Determine the (X, Y) coordinate at the center of the cell enclosing the given text.  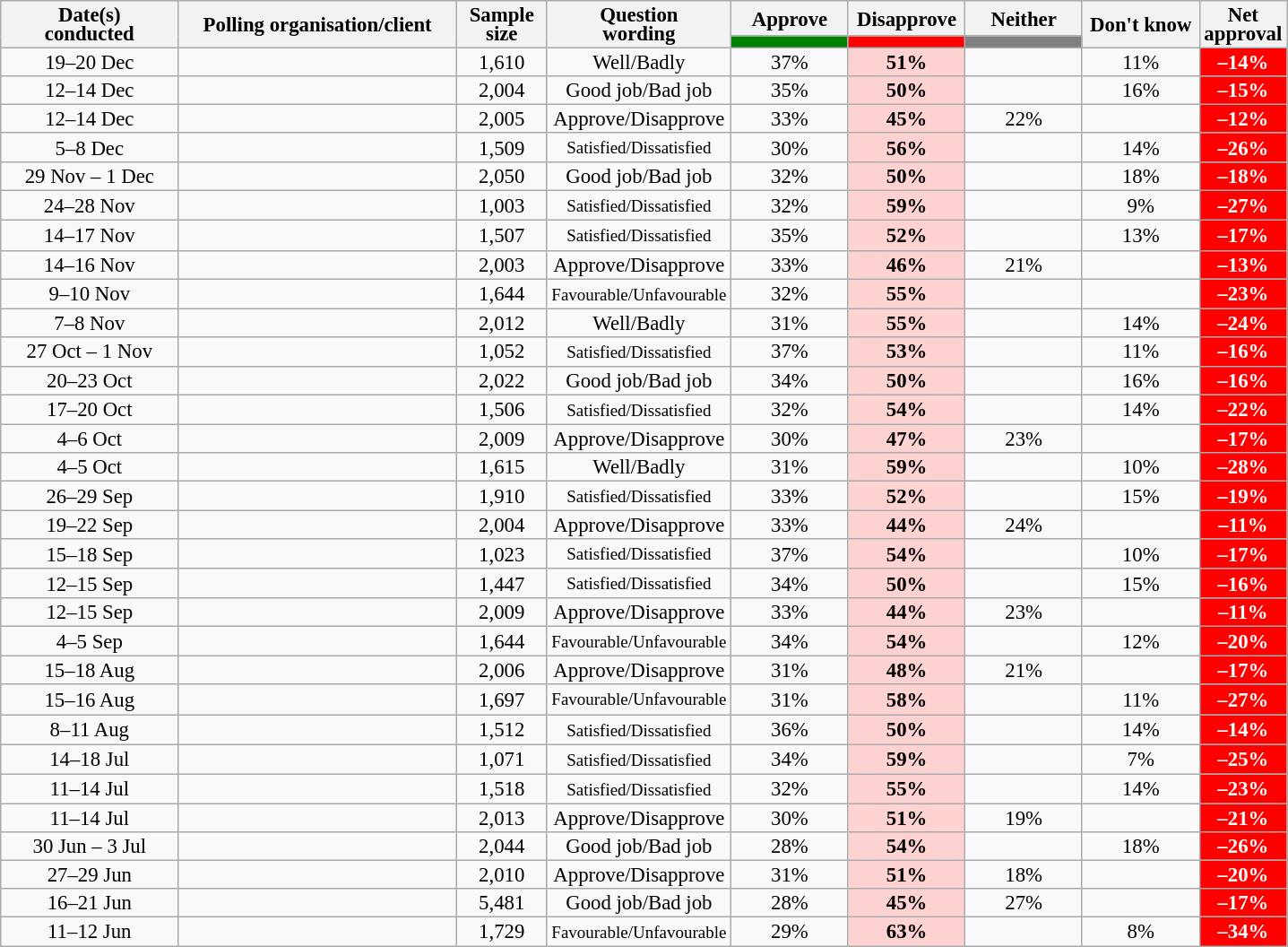
7–8 Nov (90, 323)
–15% (1243, 91)
36% (791, 730)
14–17 Nov (90, 235)
2,044 (502, 847)
27% (1024, 903)
47% (907, 439)
2,022 (502, 381)
13% (1140, 235)
8–11 Aug (90, 730)
56% (907, 147)
1,071 (502, 759)
1,507 (502, 235)
24–28 Nov (90, 206)
4–6 Oct (90, 439)
19–22 Sep (90, 526)
14–18 Jul (90, 759)
4–5 Sep (90, 642)
58% (907, 699)
22% (1024, 119)
Approve (791, 18)
1,052 (502, 352)
7% (1140, 759)
1,023 (502, 554)
19–20 Dec (90, 63)
9–10 Nov (90, 294)
–13% (1243, 265)
–22% (1243, 409)
Questionwording (639, 25)
2,050 (502, 177)
9% (1140, 206)
15–16 Aug (90, 699)
16–21 Jun (90, 903)
19% (1024, 818)
Neither (1024, 18)
1,729 (502, 931)
46% (907, 265)
27–29 Jun (90, 874)
29 Nov – 1 Dec (90, 177)
–28% (1243, 467)
–18% (1243, 177)
48% (907, 671)
1,697 (502, 699)
8% (1140, 931)
1,512 (502, 730)
1,447 (502, 583)
–21% (1243, 818)
2,006 (502, 671)
17–20 Oct (90, 409)
1,610 (502, 63)
5–8 Dec (90, 147)
29% (791, 931)
2,010 (502, 874)
63% (907, 931)
Don't know (1140, 25)
1,509 (502, 147)
1,506 (502, 409)
14–16 Nov (90, 265)
–25% (1243, 759)
15–18 Sep (90, 554)
2,003 (502, 265)
1,615 (502, 467)
–19% (1243, 495)
11–12 Jun (90, 931)
24% (1024, 526)
Disapprove (907, 18)
–34% (1243, 931)
2,012 (502, 323)
53% (907, 352)
27 Oct – 1 Nov (90, 352)
2,005 (502, 119)
1,518 (502, 789)
Polling organisation/client (317, 25)
–12% (1243, 119)
Net approval (1243, 25)
26–29 Sep (90, 495)
12% (1140, 642)
2,013 (502, 818)
4–5 Oct (90, 467)
1,003 (502, 206)
30 Jun – 3 Jul (90, 847)
Sample size (502, 25)
20–23 Oct (90, 381)
Date(s)conducted (90, 25)
15–18 Aug (90, 671)
1,910 (502, 495)
–24% (1243, 323)
5,481 (502, 903)
